Find where the given text appears and provide that cell's center as [x, y] coordinate. 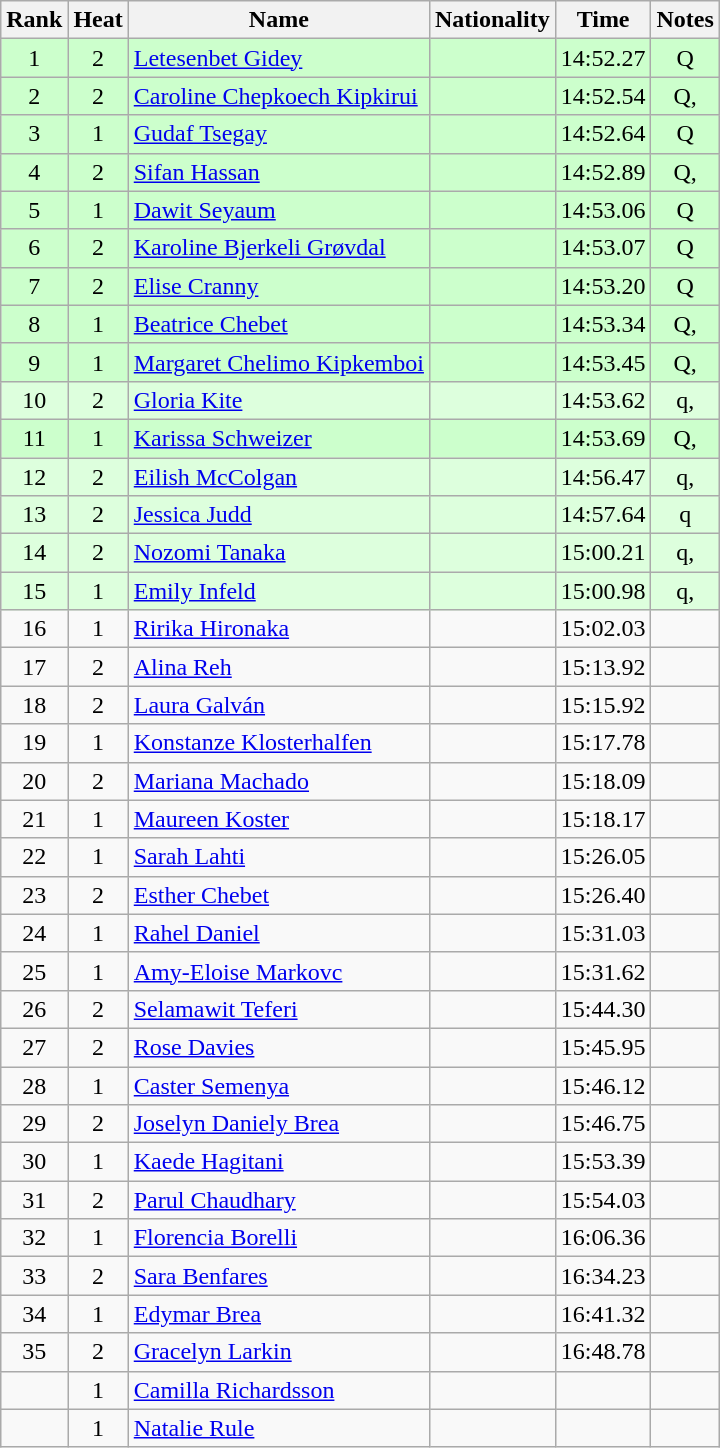
Sarah Lahti [278, 857]
23 [34, 895]
17 [34, 667]
7 [34, 286]
14:52.27 [603, 58]
27 [34, 1047]
q [685, 515]
31 [34, 1200]
15:18.17 [603, 819]
15:15.92 [603, 705]
29 [34, 1124]
15:13.92 [603, 667]
Gloria Kite [278, 400]
15:00.98 [603, 591]
Nationality [492, 20]
28 [34, 1085]
15:46.75 [603, 1124]
Emily Infeld [278, 591]
14:52.64 [603, 134]
15:53.39 [603, 1162]
14:56.47 [603, 477]
Caroline Chepkoech Kipkirui [278, 96]
Kaede Hagitani [278, 1162]
Ririka Hironaka [278, 629]
Mariana Machado [278, 781]
14:53.34 [603, 324]
Sifan Hassan [278, 172]
Konstanze Klosterhalfen [278, 743]
Esther Chebet [278, 895]
14:57.64 [603, 515]
Karoline Bjerkeli Grøvdal [278, 248]
Karissa Schweizer [278, 438]
Parul Chaudhary [278, 1200]
Laura Galván [278, 705]
Sara Benfares [278, 1276]
12 [34, 477]
15:31.62 [603, 971]
Eilish McColgan [278, 477]
14:53.45 [603, 362]
14:53.69 [603, 438]
Nozomi Tanaka [278, 553]
Selamawit Teferi [278, 1009]
30 [34, 1162]
Jessica Judd [278, 515]
5 [34, 210]
Beatrice Chebet [278, 324]
Margaret Chelimo Kipkemboi [278, 362]
14:53.62 [603, 400]
15:46.12 [603, 1085]
35 [34, 1352]
33 [34, 1276]
9 [34, 362]
Edymar Brea [278, 1314]
Amy-Eloise Markovc [278, 971]
Alina Reh [278, 667]
Caster Semenya [278, 1085]
Name [278, 20]
32 [34, 1238]
Florencia Borelli [278, 1238]
Letesenbet Gidey [278, 58]
15:17.78 [603, 743]
21 [34, 819]
16:48.78 [603, 1352]
15:45.95 [603, 1047]
15 [34, 591]
4 [34, 172]
Rahel Daniel [278, 933]
26 [34, 1009]
Maureen Koster [278, 819]
25 [34, 971]
8 [34, 324]
11 [34, 438]
16:41.32 [603, 1314]
Joselyn Daniely Brea [278, 1124]
10 [34, 400]
14:53.07 [603, 248]
14 [34, 553]
Natalie Rule [278, 1428]
Camilla Richardsson [278, 1390]
15:02.03 [603, 629]
15:18.09 [603, 781]
14:52.89 [603, 172]
15:26.40 [603, 895]
34 [34, 1314]
16:06.36 [603, 1238]
Rose Davies [278, 1047]
19 [34, 743]
16 [34, 629]
Rank [34, 20]
Gudaf Tsegay [278, 134]
14:53.20 [603, 286]
15:00.21 [603, 553]
Heat [98, 20]
15:26.05 [603, 857]
18 [34, 705]
15:44.30 [603, 1009]
14:52.54 [603, 96]
3 [34, 134]
Gracelyn Larkin [278, 1352]
16:34.23 [603, 1276]
6 [34, 248]
Time [603, 20]
13 [34, 515]
24 [34, 933]
Notes [685, 20]
20 [34, 781]
Elise Cranny [278, 286]
Dawit Seyaum [278, 210]
15:54.03 [603, 1200]
22 [34, 857]
14:53.06 [603, 210]
15:31.03 [603, 933]
